Return the [x, y] coordinate for the center point of the cell that contains the specified text.  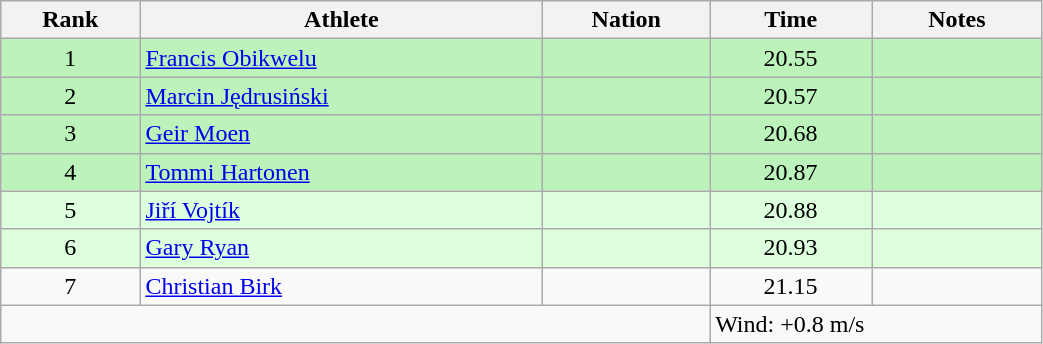
1 [70, 58]
20.93 [791, 248]
5 [70, 210]
Marcin Jędrusiński [342, 96]
Jiří Vojtík [342, 210]
20.87 [791, 172]
Rank [70, 20]
Christian Birk [342, 286]
20.57 [791, 96]
4 [70, 172]
20.55 [791, 58]
Time [791, 20]
6 [70, 248]
2 [70, 96]
Notes [957, 20]
Wind: +0.8 m/s [876, 324]
3 [70, 134]
21.15 [791, 286]
20.68 [791, 134]
Athlete [342, 20]
Tommi Hartonen [342, 172]
Gary Ryan [342, 248]
Nation [626, 20]
Francis Obikwelu [342, 58]
7 [70, 286]
20.88 [791, 210]
Geir Moen [342, 134]
